Find where the given text appears and provide that cell's center as (x, y) coordinate. 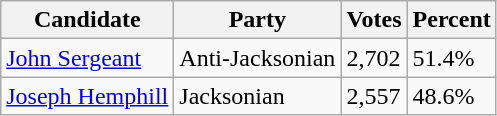
51.4% (452, 58)
2,702 (374, 58)
Jacksonian (258, 96)
Percent (452, 20)
2,557 (374, 96)
John Sergeant (88, 58)
Party (258, 20)
48.6% (452, 96)
Joseph Hemphill (88, 96)
Anti-Jacksonian (258, 58)
Candidate (88, 20)
Votes (374, 20)
